Locate the cell with the specified text and output its (X, Y) center coordinate. 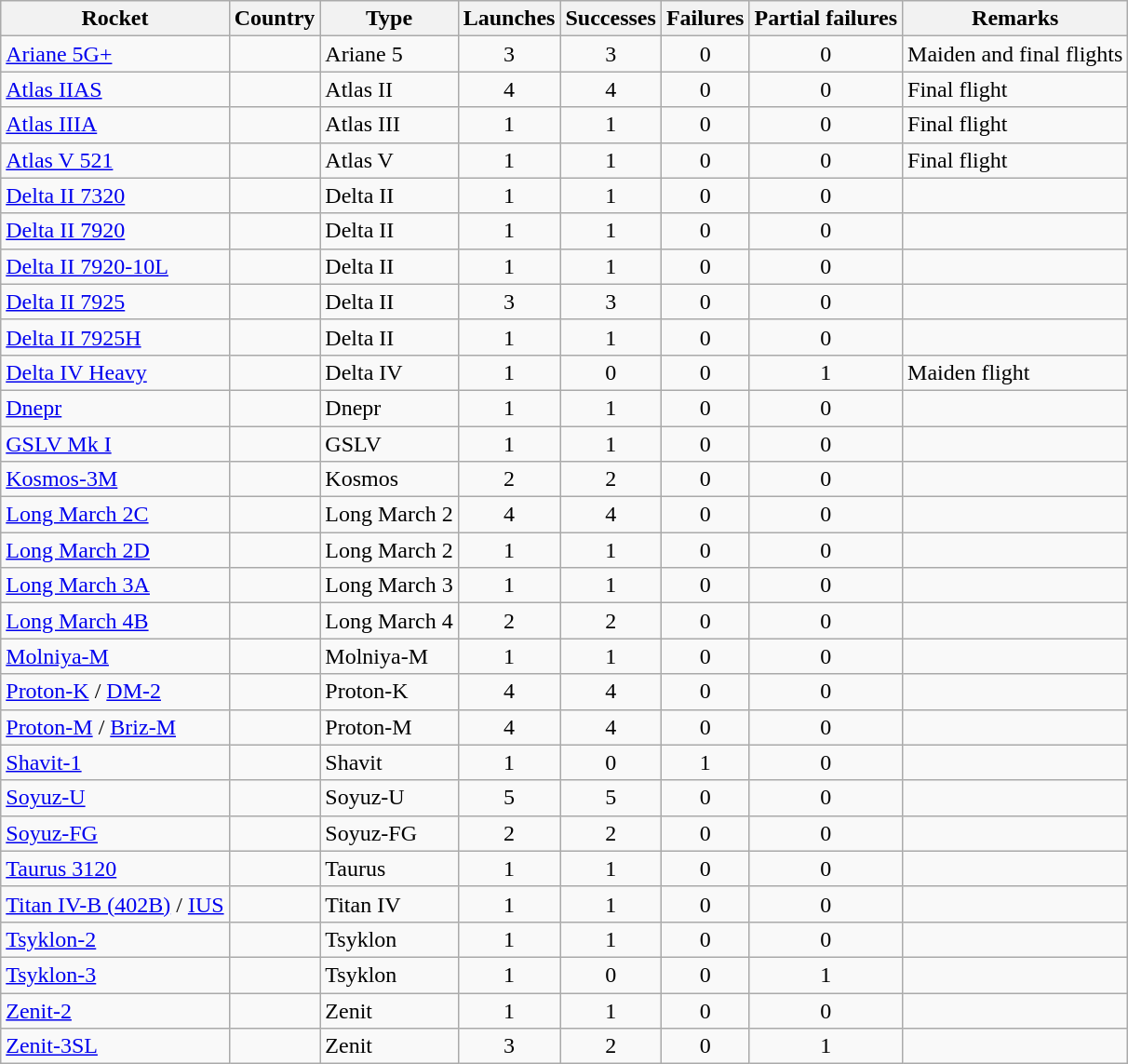
Shavit-1 (115, 762)
Atlas V (389, 160)
Long March 2C (115, 515)
Launches (509, 19)
Delta IV Heavy (115, 372)
Tsyklon-3 (115, 975)
GSLV (389, 444)
Rocket (115, 19)
Atlas IIAS (115, 89)
Proton-K (389, 692)
GSLV Mk I (115, 444)
Proton-M / Briz-M (115, 727)
Partial failures (826, 19)
Kosmos-3M (115, 479)
Atlas V 521 (115, 160)
Long March 4 (389, 621)
Type (389, 19)
Taurus (389, 869)
Proton-K / DM-2 (115, 692)
Delta IV (389, 372)
Shavit (389, 762)
Zenit-3SL (115, 1046)
Delta II 7920-10L (115, 266)
Delta II 7925 (115, 302)
Kosmos (389, 479)
Atlas II (389, 89)
Successes (611, 19)
Long March 2D (115, 550)
Country (275, 19)
Maiden and final flights (1015, 54)
Proton-M (389, 727)
Atlas III (389, 125)
Maiden flight (1015, 372)
Long March 3 (389, 586)
Titan IV-B (402B) / IUS (115, 904)
Delta II 7320 (115, 195)
Tsyklon-2 (115, 939)
Delta II 7920 (115, 231)
Long March 4B (115, 621)
Failures (705, 19)
Taurus 3120 (115, 869)
Ariane 5G+ (115, 54)
Delta II 7925H (115, 337)
Ariane 5 (389, 54)
Long March 3A (115, 586)
Titan IV (389, 904)
Zenit-2 (115, 1010)
Remarks (1015, 19)
Atlas IIIA (115, 125)
